Locate the cell with the specified text and output its (X, Y) center coordinate. 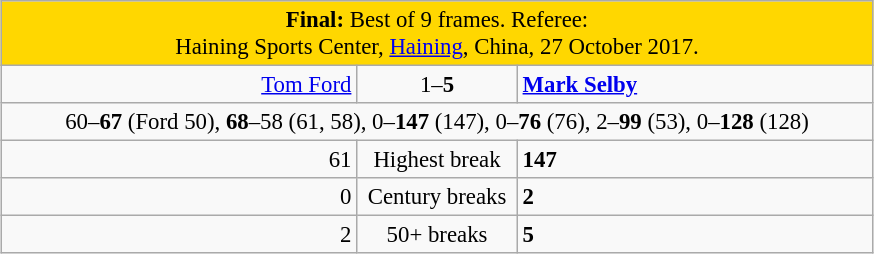
61 (179, 160)
Final: Best of 9 frames. Referee:Haining Sports Center, Haining, China, 27 October 2017. (437, 34)
1–5 (438, 85)
60–67 (Ford 50), 68–58 (61, 58), 0–147 (147), 0–76 (76), 2–99 (53), 0–128 (128) (437, 122)
Century breaks (438, 197)
Tom Ford (179, 85)
5 (695, 235)
Mark Selby (695, 85)
Highest break (438, 160)
50+ breaks (438, 235)
0 (179, 197)
147 (695, 160)
